From the cell containing the given text, extract its center point as [X, Y] coordinate. 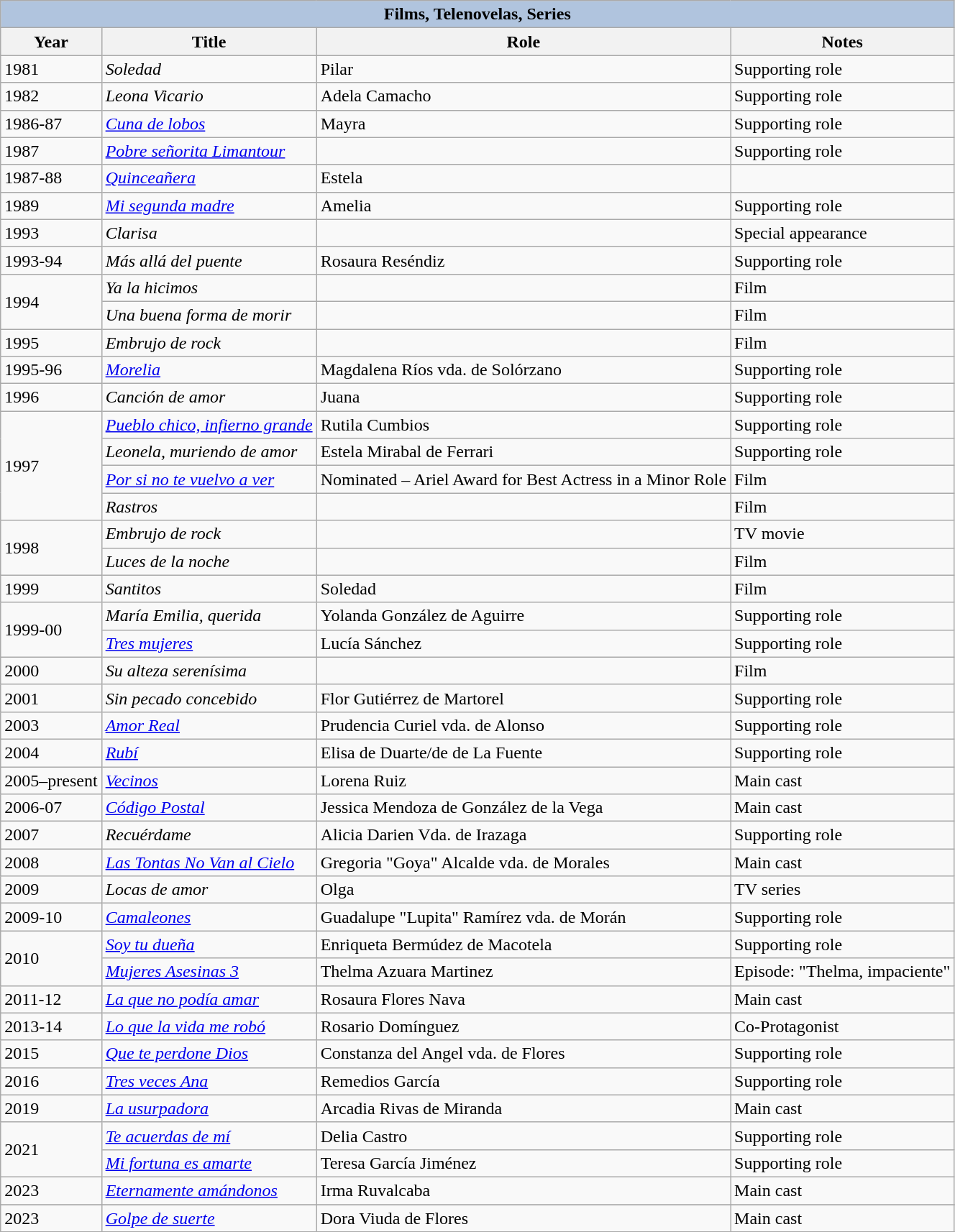
Special appearance [843, 233]
Sin pecado concebido [209, 698]
Soy tu dueña [209, 944]
Prudencia Curiel vda. de Alonso [524, 725]
Su alteza serenísima [209, 671]
2019 [51, 1108]
Rastros [209, 507]
1996 [51, 397]
Gregoria "Goya" Alcalde vda. de Morales [524, 863]
Episode: "Thelma, impaciente" [843, 972]
Más allá del puente [209, 260]
María Emilia, querida [209, 616]
Tres veces Ana [209, 1081]
Amor Real [209, 725]
Vecinos [209, 780]
Remedios García [524, 1081]
Yolanda González de Aguirre [524, 616]
2010 [51, 958]
Notes [843, 42]
2021 [51, 1149]
Rosaura Reséndiz [524, 260]
La usurpadora [209, 1108]
Constanza del Angel vda. de Flores [524, 1054]
Canción de amor [209, 397]
Las Tontas No Van al Cielo [209, 863]
Camaleones [209, 917]
2013-14 [51, 1026]
Quinceañera [209, 178]
Adela Camacho [524, 96]
Golpe de suerte [209, 1218]
Te acuerdas de mí [209, 1136]
Rosario Domínguez [524, 1026]
Que te perdone Dios [209, 1054]
Tres mujeres [209, 643]
Title [209, 42]
1986-87 [51, 124]
2000 [51, 671]
Irma Ruvalcaba [524, 1190]
Flor Gutiérrez de Martorel [524, 698]
2016 [51, 1081]
Alicia Darien Vda. de Irazaga [524, 835]
1987 [51, 151]
Luces de la noche [209, 561]
Mi fortuna es amarte [209, 1163]
2009 [51, 890]
Estela [524, 178]
TV movie [843, 534]
Lorena Ruiz [524, 780]
1999-00 [51, 630]
Year [51, 42]
Leonela, muriendo de amor [209, 452]
Morelia [209, 370]
Locas de amor [209, 890]
1994 [51, 301]
Dora Viuda de Flores [524, 1218]
Role [524, 42]
La que no podía amar [209, 999]
Clarisa [209, 233]
Amelia [524, 206]
2011-12 [51, 999]
Enriqueta Bermúdez de Macotela [524, 944]
2004 [51, 753]
1987-88 [51, 178]
Mayra [524, 124]
Thelma Azuara Martinez [524, 972]
2005–present [51, 780]
Films, Telenovelas, Series [477, 14]
Eternamente amándonos [209, 1190]
1989 [51, 206]
1993 [51, 233]
Lo que la vida me robó [209, 1026]
2003 [51, 725]
Olga [524, 890]
Santitos [209, 589]
1995 [51, 343]
Co-Protagonist [843, 1026]
Arcadia Rivas de Miranda [524, 1108]
Ya la hicimos [209, 288]
Por si no te vuelvo a ver [209, 479]
2008 [51, 863]
1981 [51, 69]
Mi segunda madre [209, 206]
Pobre señorita Limantour [209, 151]
2009-10 [51, 917]
Delia Castro [524, 1136]
1998 [51, 548]
2006-07 [51, 808]
Leona Vicario [209, 96]
TV series [843, 890]
1982 [51, 96]
2007 [51, 835]
Estela Mirabal de Ferrari [524, 452]
Mujeres Asesinas 3 [209, 972]
1995-96 [51, 370]
Rutila Cumbios [524, 425]
Guadalupe "Lupita" Ramírez vda. de Morán [524, 917]
Nominated – Ariel Award for Best Actress in a Minor Role [524, 479]
Teresa García Jiménez [524, 1163]
Rubí [209, 753]
Rosaura Flores Nava [524, 999]
Pueblo chico, infierno grande [209, 425]
Jessica Mendoza de González de la Vega [524, 808]
2001 [51, 698]
Una buena forma de morir [209, 315]
Código Postal [209, 808]
Juana [524, 397]
Pilar [524, 69]
Cuna de lobos [209, 124]
1997 [51, 466]
Recuérdame [209, 835]
Elisa de Duarte/de de La Fuente [524, 753]
1999 [51, 589]
Lucía Sánchez [524, 643]
1993-94 [51, 260]
2015 [51, 1054]
Magdalena Ríos vda. de Solórzano [524, 370]
